Determine the [x, y] coordinate at the center of the cell enclosing the given text.  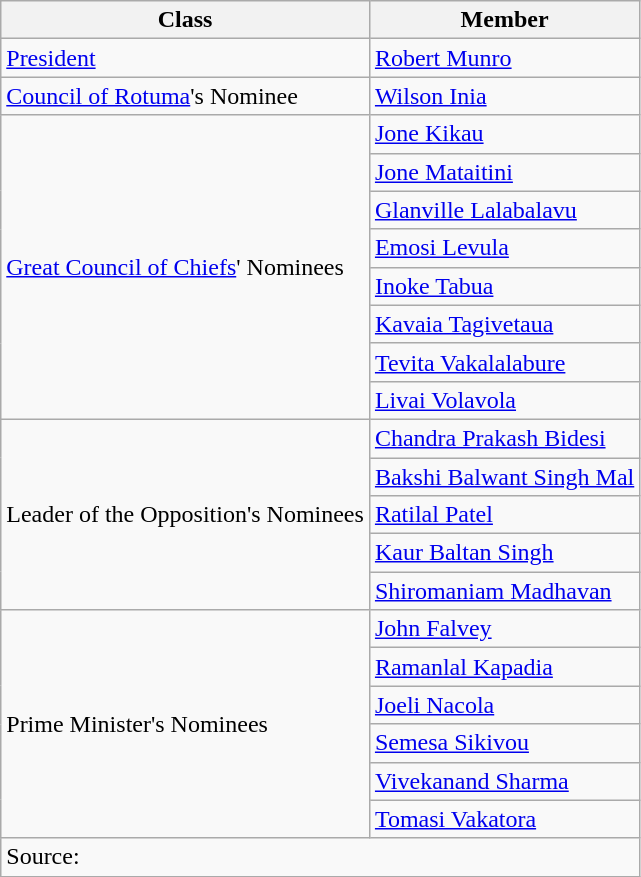
Livai Volavola [504, 400]
Joeli Nacola [504, 705]
President [186, 58]
Council of Rotuma's Nominee [186, 96]
Class [186, 20]
Chandra Prakash Bidesi [504, 438]
Leader of the Opposition's Nominees [186, 514]
Vivekanand Sharma [504, 781]
Semesa Sikivou [504, 743]
Prime Minister's Nominees [186, 724]
Ratilal Patel [504, 515]
Inoke Tabua [504, 286]
Robert Munro [504, 58]
Kaur Baltan Singh [504, 553]
Bakshi Balwant Singh Mal [504, 477]
Emosi Levula [504, 248]
Member [504, 20]
Kavaia Tagivetaua [504, 324]
Tomasi Vakatora [504, 819]
Great Council of Chiefs' Nominees [186, 267]
Source: [320, 857]
Glanville Lalabalavu [504, 210]
Tevita Vakalalabure [504, 362]
Wilson Inia [504, 96]
John Falvey [504, 629]
Ramanlal Kapadia [504, 667]
Shiromaniam Madhavan [504, 591]
Jone Kikau [504, 134]
Jone Mataitini [504, 172]
